From the cell containing the given text, extract its center point as [x, y] coordinate. 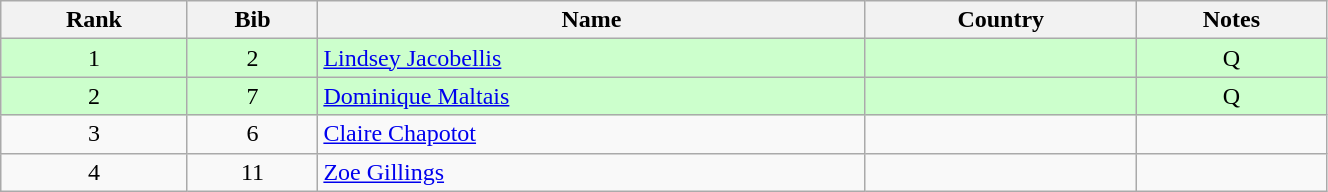
Lindsey Jacobellis [592, 58]
1 [94, 58]
11 [252, 172]
Country [1000, 20]
Bib [252, 20]
Name [592, 20]
Claire Chapotot [592, 134]
7 [252, 96]
Zoe Gillings [592, 172]
Dominique Maltais [592, 96]
4 [94, 172]
6 [252, 134]
Notes [1231, 20]
3 [94, 134]
Rank [94, 20]
